Pinpoint the cell where the given text exists, returning its (X, Y) midpoint coordinate. 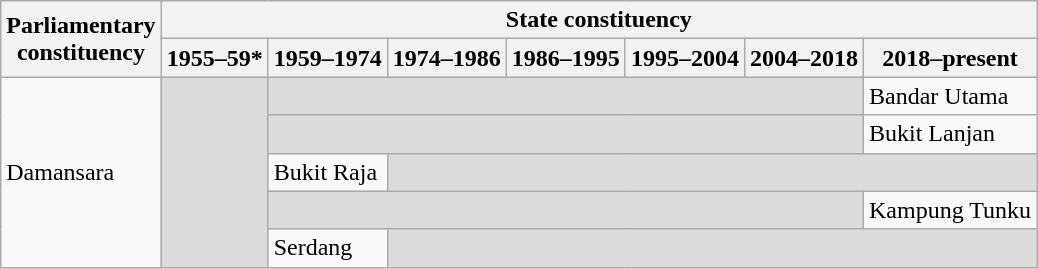
Serdang (328, 248)
2004–2018 (804, 58)
1959–1974 (328, 58)
Damansara (81, 172)
1974–1986 (446, 58)
1986–1995 (566, 58)
State constituency (598, 20)
1995–2004 (684, 58)
Kampung Tunku (950, 210)
Bukit Raja (328, 172)
Bukit Lanjan (950, 134)
Parliamentaryconstituency (81, 39)
1955–59* (214, 58)
Bandar Utama (950, 96)
2018–present (950, 58)
